Capture the cell that displays the provided text and extract its (X, Y) central coordinate. 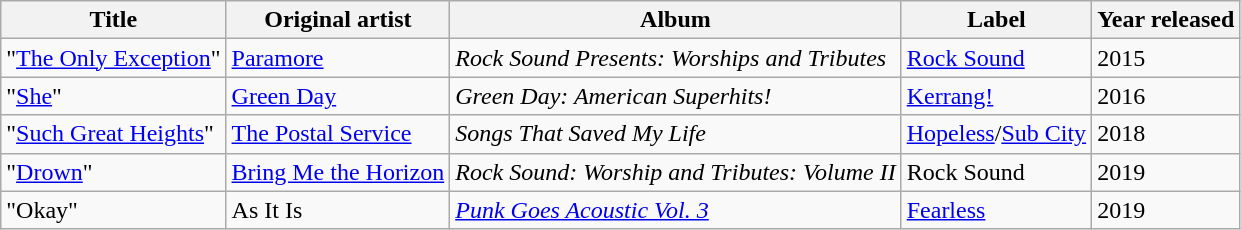
"Drown" (114, 172)
"Okay" (114, 210)
Original artist (338, 20)
Green Day (338, 96)
Bring Me the Horizon (338, 172)
Fearless (996, 210)
2015 (1166, 58)
Hopeless/Sub City (996, 134)
"The Only Exception" (114, 58)
Rock Sound Presents: Worships and Tributes (676, 58)
Year released (1166, 20)
The Postal Service (338, 134)
Label (996, 20)
Songs That Saved My Life (676, 134)
"Such Great Heights" (114, 134)
Green Day: American Superhits! (676, 96)
2018 (1166, 134)
Punk Goes Acoustic Vol. 3 (676, 210)
Album (676, 20)
Title (114, 20)
"She" (114, 96)
Kerrang! (996, 96)
Rock Sound: Worship and Tributes: Volume II (676, 172)
As It Is (338, 210)
Paramore (338, 58)
2016 (1166, 96)
